Return the [x, y] coordinate for the center point of the cell that contains the specified text.  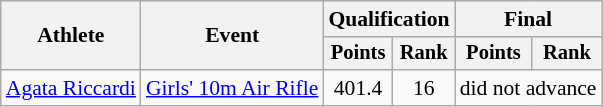
Final [528, 19]
401.4 [358, 88]
Qualification [388, 19]
Girls' 10m Air Rifle [232, 88]
16 [424, 88]
Event [232, 36]
did not advance [528, 88]
Athlete [71, 36]
Agata Riccardi [71, 88]
